Return the (x, y) coordinate for the center point of the cell that contains the specified text.  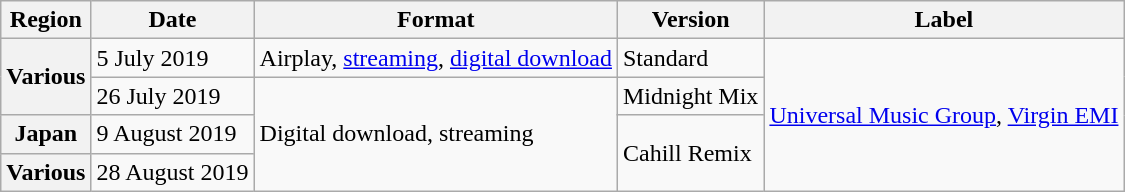
Midnight Mix (690, 96)
28 August 2019 (172, 172)
5 July 2019 (172, 58)
Date (172, 20)
Version (690, 20)
Cahill Remix (690, 153)
Japan (46, 134)
Label (944, 20)
Universal Music Group, Virgin EMI (944, 115)
Region (46, 20)
Airplay, streaming, digital download (436, 58)
Standard (690, 58)
26 July 2019 (172, 96)
9 August 2019 (172, 134)
Digital download, streaming (436, 134)
Format (436, 20)
